Scan for the cell matching the given text and deliver its (x, y) coordinate at center. 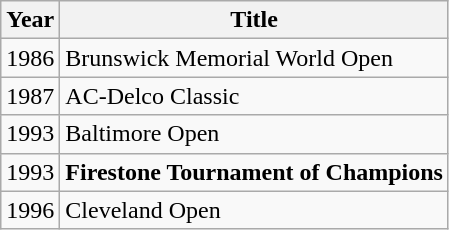
Title (254, 20)
1996 (30, 210)
1986 (30, 58)
Baltimore Open (254, 134)
AC-Delco Classic (254, 96)
Firestone Tournament of Champions (254, 172)
Year (30, 20)
Brunswick Memorial World Open (254, 58)
Cleveland Open (254, 210)
1987 (30, 96)
